Capture the cell that displays the provided text and extract its [x, y] central coordinate. 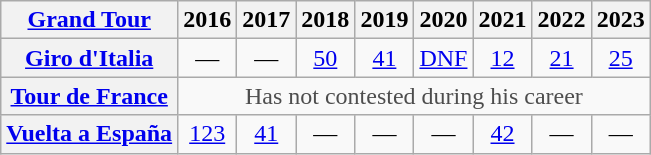
12 [502, 58]
50 [326, 58]
2021 [502, 20]
2020 [444, 20]
Giro d'Italia [90, 58]
2023 [620, 20]
Tour de France [90, 96]
2019 [384, 20]
Grand Tour [90, 20]
25 [620, 58]
DNF [444, 58]
2022 [562, 20]
2016 [208, 20]
123 [208, 134]
42 [502, 134]
Has not contested during his career [414, 96]
2017 [266, 20]
21 [562, 58]
2018 [326, 20]
Vuelta a España [90, 134]
